Return the (x, y) coordinate for the center point of the cell that contains the specified text.  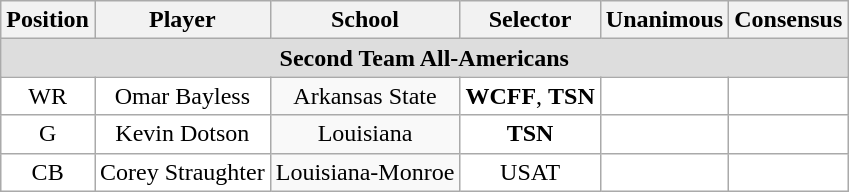
Corey Straughter (182, 172)
Consensus (788, 20)
Kevin Dotson (182, 134)
Arkansas State (365, 96)
Louisiana (365, 134)
School (365, 20)
Position (48, 20)
Player (182, 20)
CB (48, 172)
WR (48, 96)
TSN (530, 134)
Unanimous (664, 20)
Louisiana-Monroe (365, 172)
Selector (530, 20)
USAT (530, 172)
Second Team All-Americans (424, 58)
Omar Bayless (182, 96)
G (48, 134)
WCFF, TSN (530, 96)
